For the text-containing cell, return its midpoint in [x, y] coordinate format. 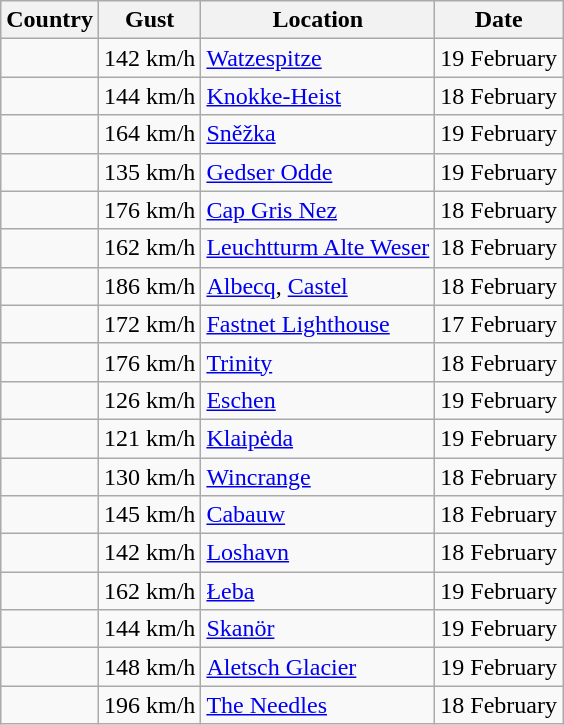
196 km/h [149, 705]
Leuchtturm Alte Weser [318, 248]
135 km/h [149, 172]
Cap Gris Nez [318, 210]
The Needles [318, 705]
Aletsch Glacier [318, 667]
Gust [149, 20]
186 km/h [149, 286]
148 km/h [149, 667]
Country [50, 20]
Watzespitze [318, 58]
Wincrange [318, 477]
172 km/h [149, 324]
Łeba [318, 591]
Sněžka [318, 134]
Albecq, Castel [318, 286]
Trinity [318, 362]
Klaipėda [318, 438]
Fastnet Lighthouse [318, 324]
130 km/h [149, 477]
121 km/h [149, 438]
Knokke-Heist [318, 96]
145 km/h [149, 515]
Loshavn [318, 553]
Cabauw [318, 515]
Eschen [318, 400]
17 February [499, 324]
164 km/h [149, 134]
Location [318, 20]
Gedser Odde [318, 172]
Skanör [318, 629]
126 km/h [149, 400]
Date [499, 20]
